Extract the [X, Y] coordinate from the center of the cell holding the provided text.  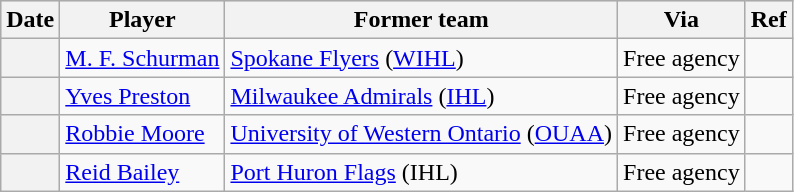
Date [30, 20]
University of Western Ontario (OUAA) [422, 134]
Yves Preston [142, 96]
Robbie Moore [142, 134]
Spokane Flyers (WIHL) [422, 58]
Milwaukee Admirals (IHL) [422, 96]
Via [682, 20]
Port Huron Flags (IHL) [422, 172]
M. F. Schurman [142, 58]
Ref [768, 20]
Player [142, 20]
Former team [422, 20]
Reid Bailey [142, 172]
